Detect which cell encompasses the target text, then output its [x, y] center coordinate. 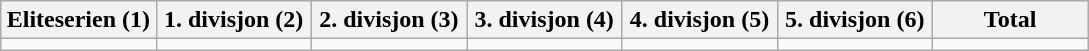
1. divisjon (2) [234, 20]
Eliteserien (1) [78, 20]
3. divisjon (4) [544, 20]
5. divisjon (6) [854, 20]
4. divisjon (5) [700, 20]
2. divisjon (3) [388, 20]
Total [1010, 20]
